Return the (X, Y) coordinate for the center point of the cell that contains the specified text.  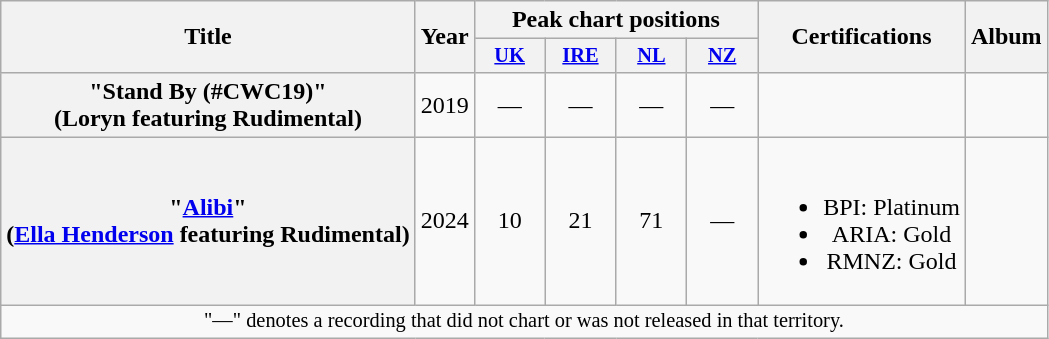
"—" denotes a recording that did not chart or was not released in that territory. (524, 322)
2024 (444, 222)
NL (652, 56)
21 (580, 222)
Title (208, 37)
IRE (580, 56)
"Alibi"(Ella Henderson featuring Rudimental) (208, 222)
"Stand By (#CWC19)"(Loryn featuring Rudimental) (208, 104)
Album (1006, 37)
Peak chart positions (616, 20)
Year (444, 37)
71 (652, 222)
BPI: PlatinumARIA: GoldRMNZ: Gold (862, 222)
10 (510, 222)
NZ (722, 56)
UK (510, 56)
Certifications (862, 37)
2019 (444, 104)
